For the text-containing cell, return its midpoint in (X, Y) coordinate format. 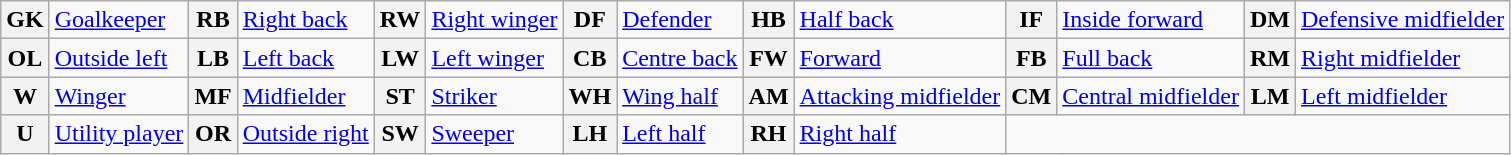
Defender (680, 20)
W (25, 96)
Goalkeeper (119, 20)
AM (768, 96)
Striker (494, 96)
FB (1032, 58)
Attacking midfielder (900, 96)
HB (768, 20)
OL (25, 58)
WH (590, 96)
Half back (900, 20)
Right half (900, 134)
ST (400, 96)
Outside left (119, 58)
CB (590, 58)
LW (400, 58)
Left midfielder (1402, 96)
Full back (1151, 58)
FW (768, 58)
Right winger (494, 20)
Defensive midfielder (1402, 20)
DF (590, 20)
Wing half (680, 96)
Left half (680, 134)
SW (400, 134)
Inside forward (1151, 20)
Midfielder (306, 96)
LH (590, 134)
Left back (306, 58)
Sweeper (494, 134)
Central midfielder (1151, 96)
GK (25, 20)
RM (1270, 58)
RH (768, 134)
Centre back (680, 58)
RB (213, 20)
Outside right (306, 134)
MF (213, 96)
Right midfielder (1402, 58)
Forward (900, 58)
IF (1032, 20)
CM (1032, 96)
RW (400, 20)
OR (213, 134)
Winger (119, 96)
DM (1270, 20)
LM (1270, 96)
Left winger (494, 58)
Utility player (119, 134)
Right back (306, 20)
LB (213, 58)
U (25, 134)
